Return [X, Y] of the center of cell containing provided text 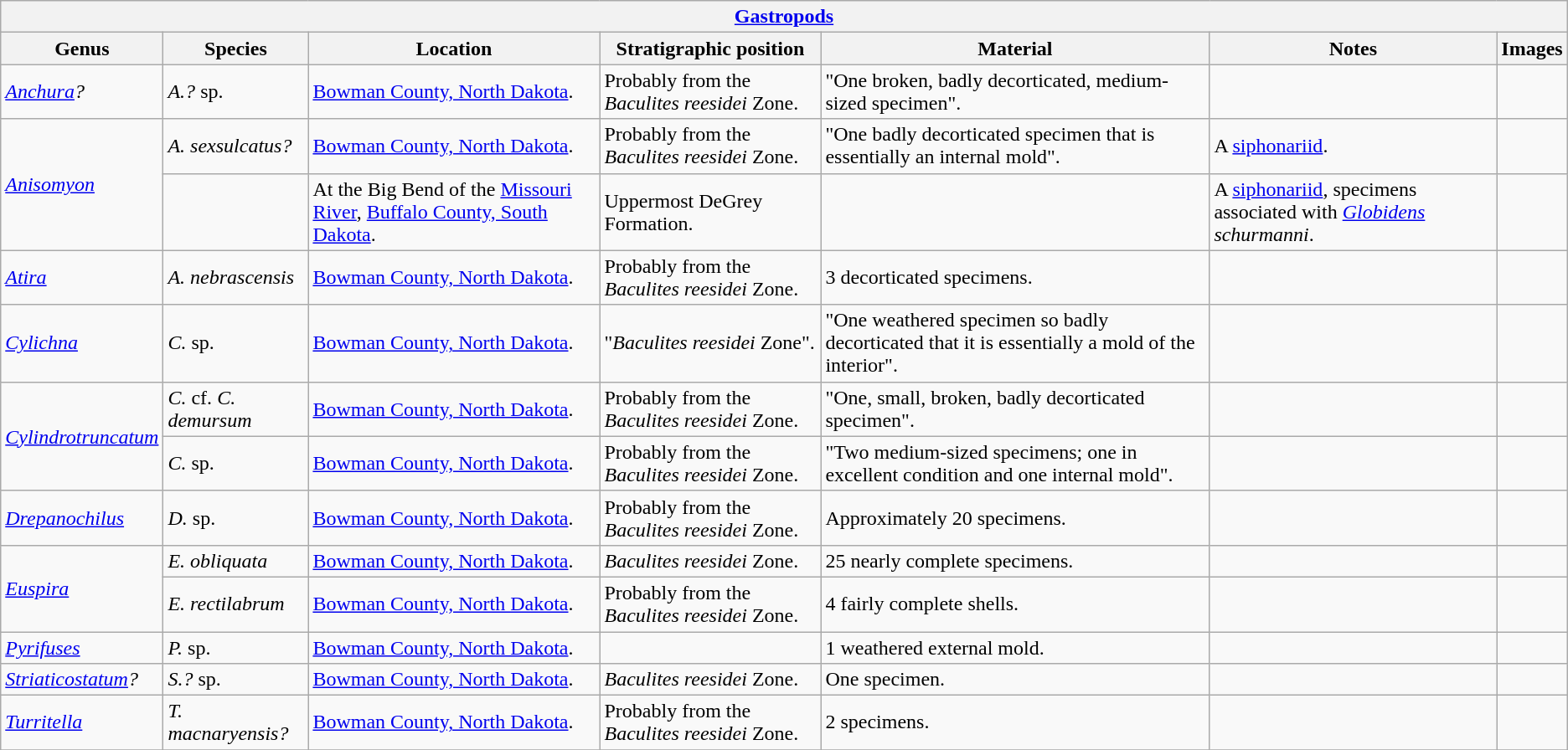
At the Big Bend of the Missouri River, Buffalo County, South Dakota. [454, 212]
1 weathered external mold. [1015, 647]
C. cf. C. demursum [236, 408]
A. nebrascensis [236, 278]
E. rectilabrum [236, 604]
"One, small, broken, badly decorticated specimen". [1015, 408]
D. sp. [236, 517]
"Two medium-sized specimens; one in excellent condition and one internal mold". [1015, 464]
Genus [82, 49]
Stratigraphic position [710, 49]
"One weathered specimen so badly decorticated that it is essentially a mold of the interior". [1015, 343]
25 nearly complete specimens. [1015, 561]
Anchura? [82, 92]
3 decorticated specimens. [1015, 278]
2 specimens. [1015, 723]
E. obliquata [236, 561]
Species [236, 49]
A. sexsulcatus? [236, 146]
Material [1015, 49]
Approximately 20 specimens. [1015, 517]
A siphonariid, specimens associated with Globidens schurmanni. [1354, 212]
Striaticostatum? [82, 680]
Location [454, 49]
Drepanochilus [82, 517]
Pyrifuses [82, 647]
Cylindrotruncatum [82, 436]
Uppermost DeGrey Formation. [710, 212]
Images [1532, 49]
Gastropods [784, 17]
"One broken, badly decorticated, medium-sized specimen". [1015, 92]
One specimen. [1015, 680]
Atira [82, 278]
Notes [1354, 49]
Euspira [82, 588]
4 fairly complete shells. [1015, 604]
T. macnaryensis? [236, 723]
"One badly decorticated specimen that is essentially an internal mold". [1015, 146]
Turritella [82, 723]
"Baculites reesidei Zone". [710, 343]
Anisomyon [82, 184]
P. sp. [236, 647]
Cylichna [82, 343]
S.? sp. [236, 680]
A.? sp. [236, 92]
A siphonariid. [1354, 146]
